Output the [X, Y] coordinate of the center of the cell containing the given text.  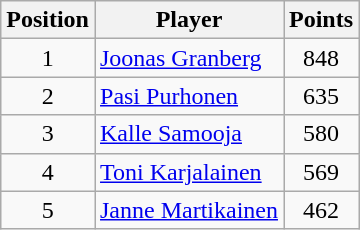
Points [322, 20]
Position [48, 20]
Kalle Samooja [188, 134]
Joonas Granberg [188, 58]
5 [48, 210]
1 [48, 58]
635 [322, 96]
Janne Martikainen [188, 210]
Toni Karjalainen [188, 172]
848 [322, 58]
Pasi Purhonen [188, 96]
462 [322, 210]
580 [322, 134]
2 [48, 96]
3 [48, 134]
Player [188, 20]
569 [322, 172]
4 [48, 172]
